Return the [X, Y] coordinate for the center point of the cell that contains the specified text.  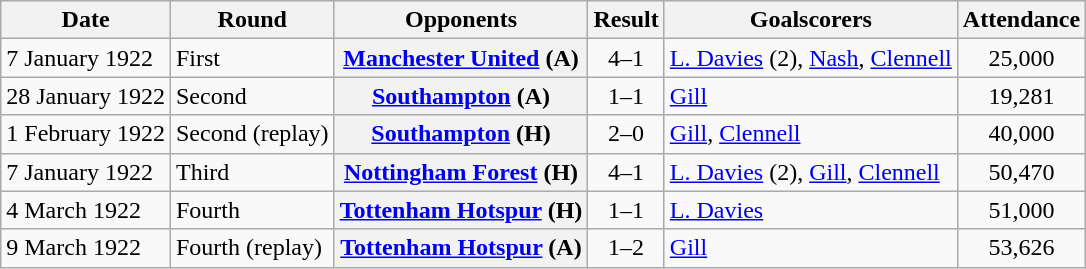
1–2 [626, 248]
9 March 1922 [86, 248]
Tottenham Hotspur (A) [461, 248]
Round [252, 20]
2–0 [626, 134]
Nottingham Forest (H) [461, 172]
1 February 1922 [86, 134]
Date [86, 20]
Fourth (replay) [252, 248]
Southampton (H) [461, 134]
Second (replay) [252, 134]
Goalscorers [810, 20]
Second [252, 96]
L. Davies (2), Nash, Clennell [810, 58]
Third [252, 172]
Result [626, 20]
Gill, Clennell [810, 134]
Opponents [461, 20]
Manchester United (A) [461, 58]
40,000 [1021, 134]
First [252, 58]
53,626 [1021, 248]
51,000 [1021, 210]
19,281 [1021, 96]
Southampton (A) [461, 96]
50,470 [1021, 172]
25,000 [1021, 58]
L. Davies [810, 210]
L. Davies (2), Gill, Clennell [810, 172]
4 March 1922 [86, 210]
Fourth [252, 210]
28 January 1922 [86, 96]
Tottenham Hotspur (H) [461, 210]
Attendance [1021, 20]
